For the text-containing cell, return its midpoint in [X, Y] coordinate format. 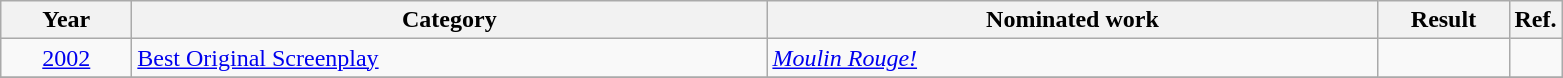
Moulin Rouge! [1072, 58]
Category [450, 20]
Year [66, 20]
Ref. [1536, 20]
Result [1444, 20]
Best Original Screenplay [450, 58]
Nominated work [1072, 20]
2002 [66, 58]
